Determine the [x, y] coordinate at the center of the cell enclosing the given text.  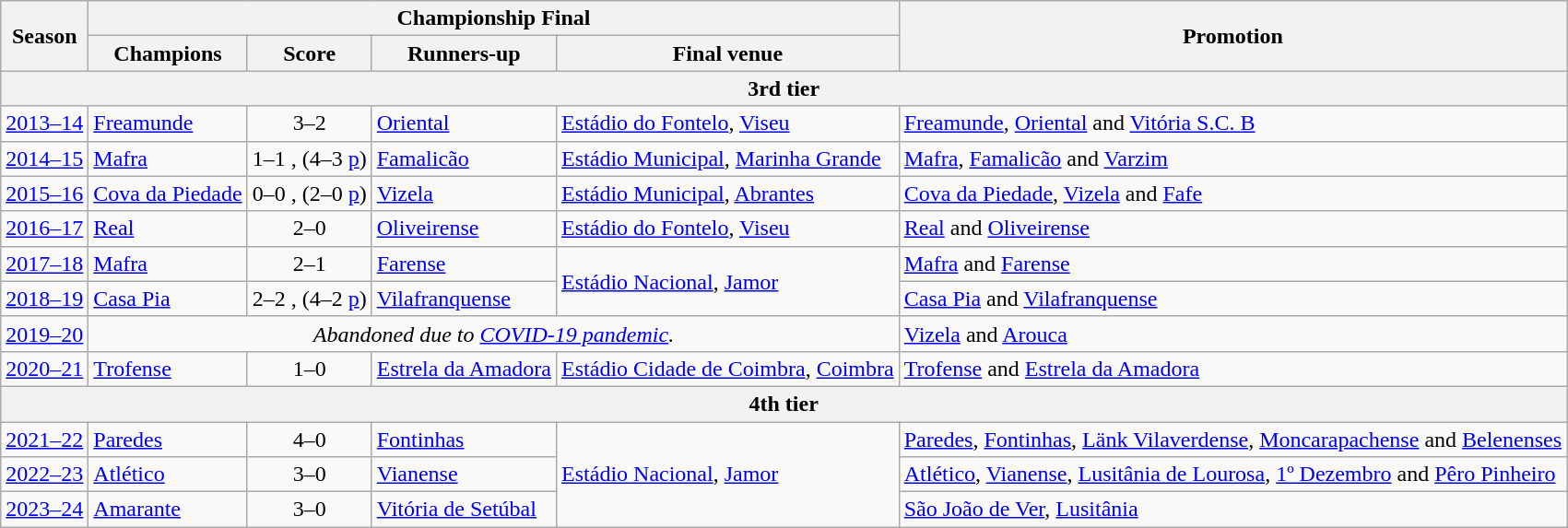
Estádio Cidade de Coimbra, Coimbra [728, 369]
Estádio Municipal, Abrantes [728, 194]
2019–20 [44, 334]
Abandoned due to COVID-19 pandemic. [494, 334]
Oliveirense [464, 229]
Vizela and Arouca [1232, 334]
2–1 [310, 264]
2–0 [310, 229]
Atlético [168, 475]
Mafra and Farense [1232, 264]
2015–16 [44, 194]
São João de Ver, Lusitânia [1232, 510]
Promotion [1232, 36]
2013–14 [44, 123]
2016–17 [44, 229]
Paredes, Fontinhas, Länk Vilaverdense, Moncarapachense and Belenenses [1232, 440]
1–0 [310, 369]
4–0 [310, 440]
Champions [168, 53]
Season [44, 36]
Paredes [168, 440]
Fontinhas [464, 440]
2017–18 [44, 264]
Vianense [464, 475]
2022–23 [44, 475]
Score [310, 53]
Freamunde [168, 123]
2020–21 [44, 369]
Vitória de Setúbal [464, 510]
2–2 , (4–2 p) [310, 299]
Casa Pia and Vilafranquense [1232, 299]
Amarante [168, 510]
3–2 [310, 123]
Casa Pia [168, 299]
2018–19 [44, 299]
4th tier [784, 404]
Championship Final [494, 18]
Cova da Piedade, Vizela and Fafe [1232, 194]
2021–22 [44, 440]
2023–24 [44, 510]
Cova da Piedade [168, 194]
1–1 , (4–3 p) [310, 158]
Famalicão [464, 158]
Real and Oliveirense [1232, 229]
Atlético, Vianense, Lusitânia de Lourosa, 1º Dezembro and Pêro Pinheiro [1232, 475]
Freamunde, Oriental and Vitória S.C. B [1232, 123]
Trofense [168, 369]
Estrela da Amadora [464, 369]
Vilafranquense [464, 299]
Farense [464, 264]
3rd tier [784, 88]
Final venue [728, 53]
Real [168, 229]
Oriental [464, 123]
Mafra, Famalicão and Varzim [1232, 158]
Runners-up [464, 53]
Vizela [464, 194]
Trofense and Estrela da Amadora [1232, 369]
0–0 , (2–0 p) [310, 194]
2014–15 [44, 158]
Estádio Municipal, Marinha Grande [728, 158]
